Return [X, Y] of the center of cell containing provided text 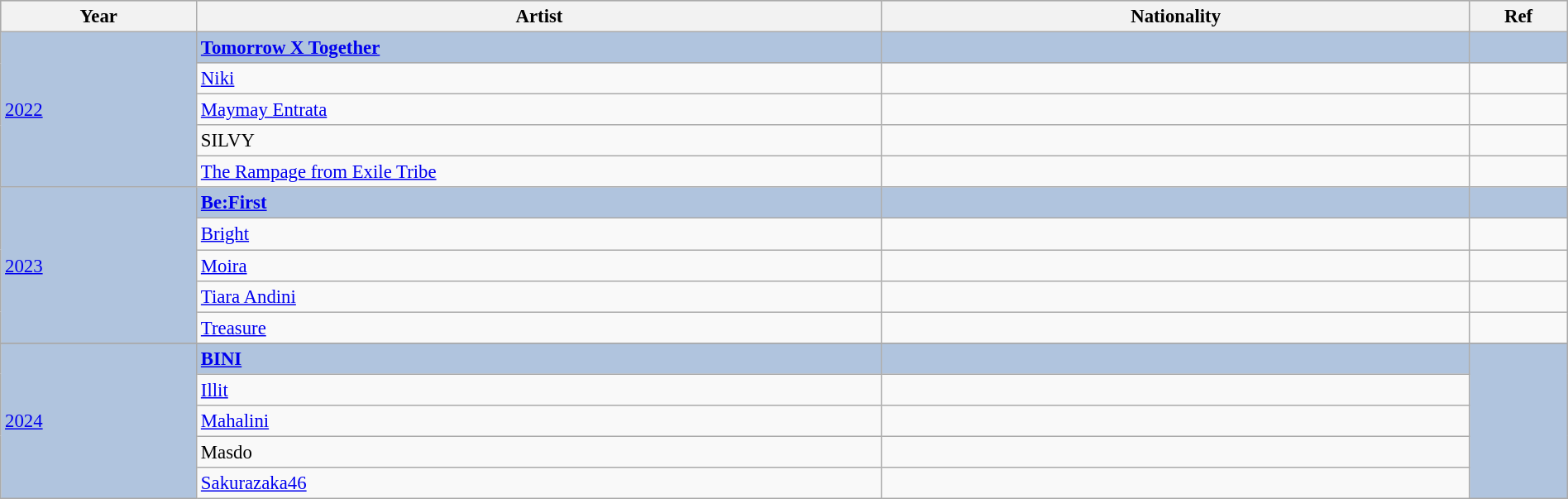
2022 [99, 110]
BINI [539, 358]
Artist [539, 17]
Tomorrow X Together [539, 48]
Treasure [539, 328]
Nationality [1175, 17]
Masdo [539, 452]
Sakurazaka46 [539, 483]
Tiara Andini [539, 296]
2023 [99, 265]
2024 [99, 420]
Be:First [539, 203]
SILVY [539, 141]
Bright [539, 234]
Ref [1518, 17]
Maymay Entrata [539, 110]
Illit [539, 390]
The Rampage from Exile Tribe [539, 172]
Moira [539, 266]
Mahalini [539, 421]
Year [99, 17]
Niki [539, 79]
